Output the [X, Y] coordinate of the center of the cell containing the given text.  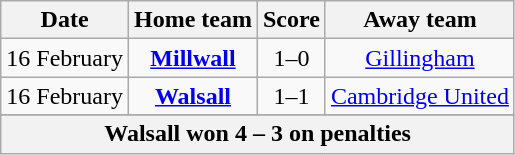
1–0 [291, 58]
Score [291, 20]
Home team [192, 20]
1–1 [291, 96]
Gillingham [420, 58]
Away team [420, 20]
Walsall won 4 – 3 on penalties [258, 134]
Walsall [192, 96]
Cambridge United [420, 96]
Date [65, 20]
Millwall [192, 58]
